Output the [X, Y] coordinate of the center of the cell containing the given text.  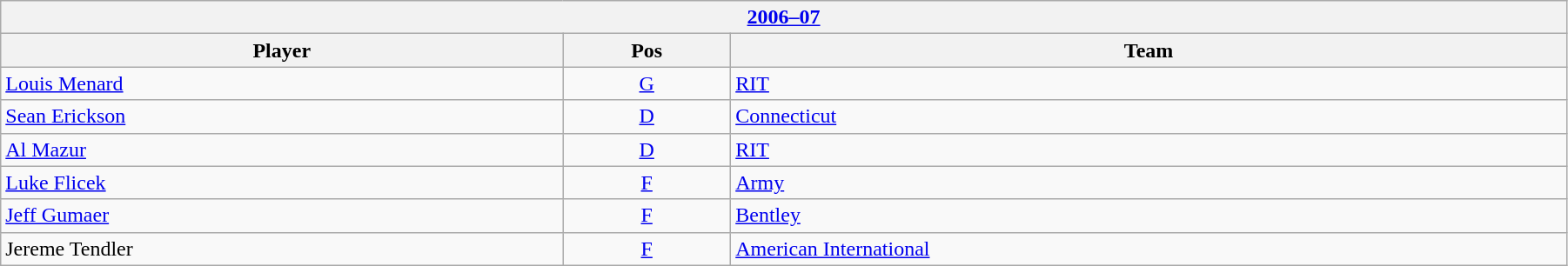
Jeff Gumaer [282, 216]
Pos [647, 50]
Connecticut [1149, 116]
2006–07 [784, 17]
Bentley [1149, 216]
Sean Erickson [282, 116]
Army [1149, 183]
Jereme Tendler [282, 249]
Luke Flicek [282, 183]
G [647, 83]
Team [1149, 50]
Louis Menard [282, 83]
American International [1149, 249]
Player [282, 50]
Al Mazur [282, 150]
